Output the (x, y) coordinate of the center of the cell containing the given text.  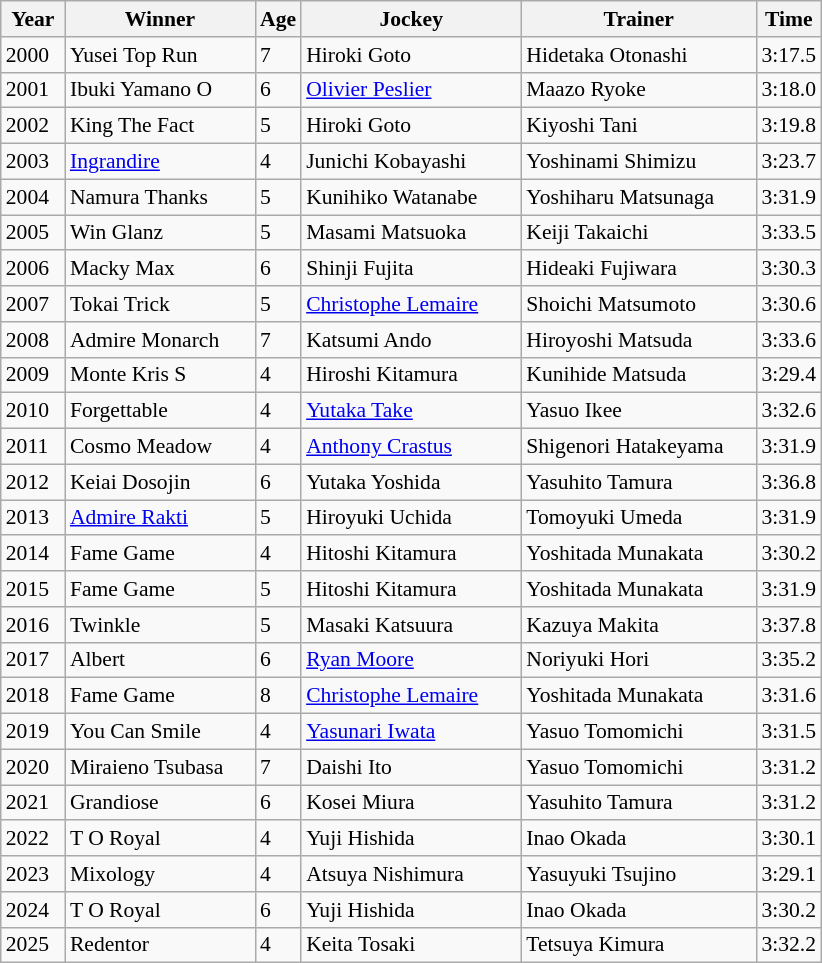
Atsuya Nishimura (411, 874)
2001 (33, 90)
2023 (33, 874)
2010 (33, 411)
2004 (33, 197)
Macky Max (160, 269)
2006 (33, 269)
Hiroyuki Uchida (411, 518)
Kosei Miura (411, 803)
2020 (33, 767)
Masaki Katsuura (411, 625)
Kazuya Makita (638, 625)
2013 (33, 518)
3:18.0 (788, 90)
2019 (33, 732)
Forgettable (160, 411)
3:30.1 (788, 839)
3:29.1 (788, 874)
Trainer (638, 19)
3:30.3 (788, 269)
Keiai Dosojin (160, 482)
2008 (33, 340)
Keita Tosaki (411, 945)
Yusei Top Run (160, 55)
King The Fact (160, 126)
Kunihide Matsuda (638, 375)
2025 (33, 945)
2005 (33, 233)
2017 (33, 660)
2015 (33, 589)
Yutaka Take (411, 411)
Maazo Ryoke (638, 90)
Yutaka Yoshida (411, 482)
Admire Rakti (160, 518)
2021 (33, 803)
Age (278, 19)
Keiji Takaichi (638, 233)
Ibuki Yamano O (160, 90)
Olivier Peslier (411, 90)
Noriyuki Hori (638, 660)
2009 (33, 375)
Shigenori Hatakeyama (638, 447)
2024 (33, 910)
3:29.4 (788, 375)
Ingrandire (160, 162)
2012 (33, 482)
2002 (33, 126)
Hiroshi Kitamura (411, 375)
3:17.5 (788, 55)
3:32.2 (788, 945)
Yasuo Ikee (638, 411)
Year (33, 19)
Tokai Trick (160, 304)
2011 (33, 447)
Miraieno Tsubasa (160, 767)
Winner (160, 19)
2022 (33, 839)
Twinkle (160, 625)
2007 (33, 304)
Yoshiharu Matsunaga (638, 197)
2018 (33, 696)
3:30.6 (788, 304)
3:19.8 (788, 126)
Kunihiko Watanabe (411, 197)
Masami Matsuoka (411, 233)
Junichi Kobayashi (411, 162)
3:36.8 (788, 482)
Yasunari Iwata (411, 732)
Anthony Crastus (411, 447)
Hidetaka Otonashi (638, 55)
3:37.8 (788, 625)
You Can Smile (160, 732)
Daishi Ito (411, 767)
Yoshinami Shimizu (638, 162)
Monte Kris S (160, 375)
Ryan Moore (411, 660)
Jockey (411, 19)
3:32.6 (788, 411)
3:33.5 (788, 233)
Shinji Fujita (411, 269)
Shoichi Matsumoto (638, 304)
Namura Thanks (160, 197)
3:35.2 (788, 660)
3:33.6 (788, 340)
3:23.7 (788, 162)
Cosmo Meadow (160, 447)
2003 (33, 162)
Time (788, 19)
2016 (33, 625)
Tomoyuki Umeda (638, 518)
Redentor (160, 945)
Katsumi Ando (411, 340)
2000 (33, 55)
Grandiose (160, 803)
Win Glanz (160, 233)
Yasuyuki Tsujino (638, 874)
2014 (33, 554)
3:31.6 (788, 696)
Hiroyoshi Matsuda (638, 340)
Kiyoshi Tani (638, 126)
Tetsuya Kimura (638, 945)
Admire Monarch (160, 340)
Hideaki Fujiwara (638, 269)
Albert (160, 660)
8 (278, 696)
3:31.5 (788, 732)
Mixology (160, 874)
